Find where the given text appears and provide that cell's center as (x, y) coordinate. 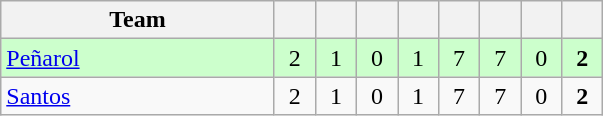
Team (138, 20)
Peñarol (138, 58)
Santos (138, 96)
